Output the [X, Y] coordinate of the center of the cell containing the given text.  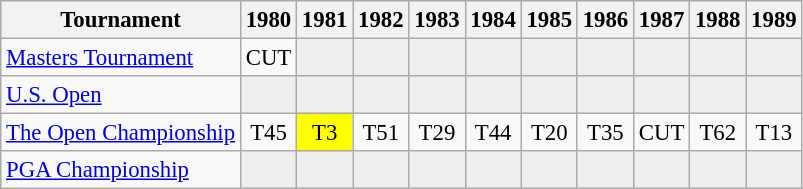
T51 [381, 133]
1982 [381, 20]
T35 [605, 133]
1980 [268, 20]
T45 [268, 133]
1989 [774, 20]
T29 [437, 133]
1988 [718, 20]
1986 [605, 20]
Masters Tournament [121, 58]
PGA Championship [121, 170]
1984 [493, 20]
1983 [437, 20]
T3 [325, 133]
1985 [549, 20]
U.S. Open [121, 95]
Tournament [121, 20]
1987 [661, 20]
T13 [774, 133]
T44 [493, 133]
T62 [718, 133]
1981 [325, 20]
T20 [549, 133]
The Open Championship [121, 133]
